Output the (x, y) coordinate of the center of the cell containing the given text.  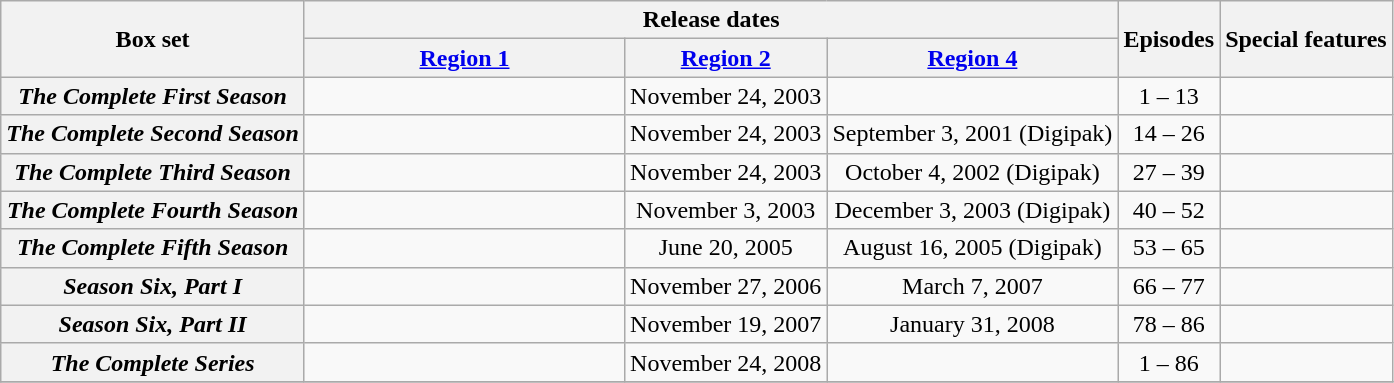
Region 2 (726, 58)
Special features (1306, 39)
14 – 26 (1169, 134)
October 4, 2002 (Digipak) (972, 172)
March 7, 2007 (972, 286)
December 3, 2003 (Digipak) (972, 210)
November 3, 2003 (726, 210)
The Complete Fifth Season (153, 248)
November 19, 2007 (726, 324)
November 27, 2006 (726, 286)
The Complete Second Season (153, 134)
1 – 13 (1169, 96)
78 – 86 (1169, 324)
Season Six, Part II (153, 324)
June 20, 2005 (726, 248)
Box set (153, 39)
November 24, 2008 (726, 362)
Season Six, Part I (153, 286)
Episodes (1169, 39)
66 – 77 (1169, 286)
The Complete Fourth Season (153, 210)
August 16, 2005 (Digipak) (972, 248)
The Complete First Season (153, 96)
The Complete Third Season (153, 172)
1 – 86 (1169, 362)
September 3, 2001 (Digipak) (972, 134)
Release dates (710, 20)
Region 1 (464, 58)
January 31, 2008 (972, 324)
The Complete Series (153, 362)
27 – 39 (1169, 172)
Region 4 (972, 58)
40 – 52 (1169, 210)
53 – 65 (1169, 248)
